Identify which cell holds the provided text, then report its (X, Y) central coordinate. 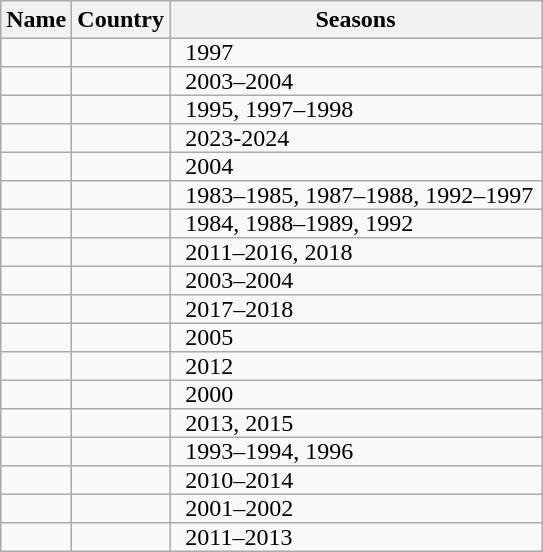
2001–2002 (356, 509)
1997 (356, 53)
Seasons (356, 20)
Name (36, 20)
2023-2024 (356, 138)
2017–2018 (356, 309)
2011–2016, 2018 (356, 252)
1984, 1988–1989, 1992 (356, 224)
2010–2014 (356, 480)
2005 (356, 338)
2004 (356, 167)
2011–2013 (356, 537)
1993–1994, 1996 (356, 452)
2012 (356, 366)
2000 (356, 395)
Country (121, 20)
1995, 1997–1998 (356, 110)
2013, 2015 (356, 423)
1983–1985, 1987–1988, 1992–1997 (356, 195)
